Pinpoint the cell where the given text exists, returning its [X, Y] midpoint coordinate. 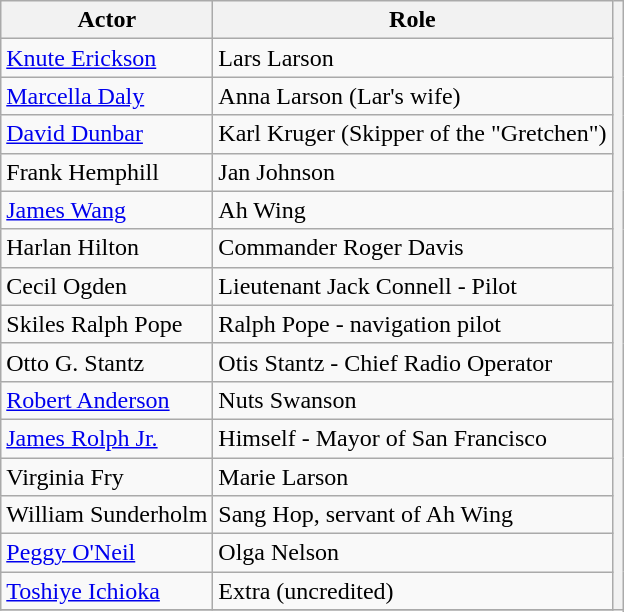
Actor [107, 20]
William Sunderholm [107, 515]
Anna Larson (Lar's wife) [412, 96]
Ralph Pope - navigation pilot [412, 324]
Marie Larson [412, 477]
Olga Nelson [412, 553]
Virginia Fry [107, 477]
Marcella Daly [107, 96]
James Rolph Jr. [107, 438]
Frank Hemphill [107, 172]
Otto G. Stantz [107, 362]
James Wang [107, 210]
Commander Roger Davis [412, 248]
Toshiye Ichioka [107, 591]
Harlan Hilton [107, 248]
David Dunbar [107, 134]
Jan Johnson [412, 172]
Extra (uncredited) [412, 591]
Karl Kruger (Skipper of the "Gretchen") [412, 134]
Ah Wing [412, 210]
Lars Larson [412, 58]
Lieutenant Jack Connell - Pilot [412, 286]
Robert Anderson [107, 400]
Otis Stantz - Chief Radio Operator [412, 362]
Cecil Ogden [107, 286]
Skiles Ralph Pope [107, 324]
Sang Hop, servant of Ah Wing [412, 515]
Nuts Swanson [412, 400]
Knute Erickson [107, 58]
Role [412, 20]
Peggy O'Neil [107, 553]
Himself - Mayor of San Francisco [412, 438]
